Identify which cell holds the provided text, then report its (x, y) central coordinate. 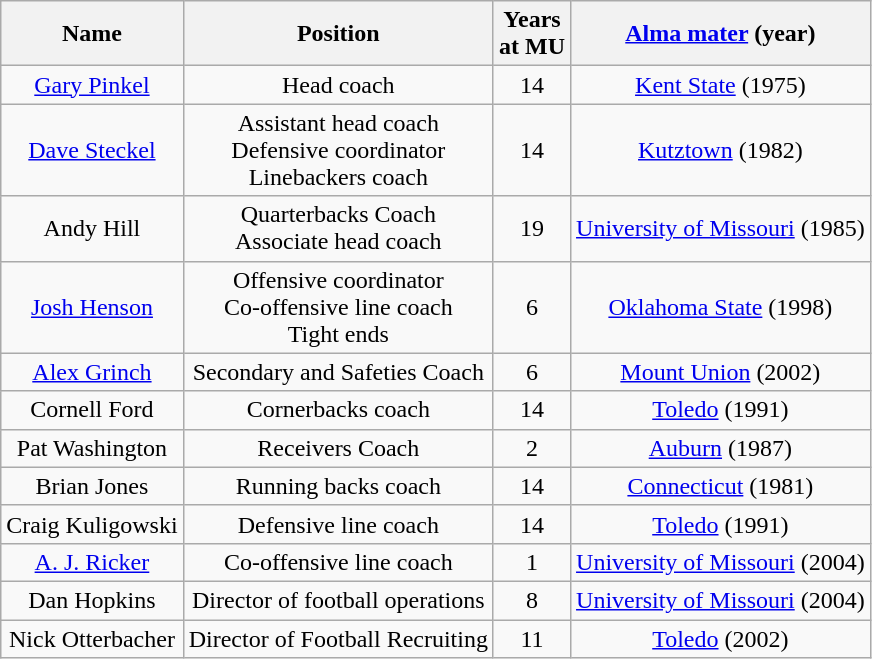
Head coach (338, 85)
Dan Hopkins (92, 600)
Kutztown (1982) (721, 150)
Auburn (1987) (721, 448)
Director of Football Recruiting (338, 639)
University of Missouri (1985) (721, 228)
Offensive coordinatorCo-offensive line coachTight ends (338, 307)
19 (532, 228)
A. J. Ricker (92, 562)
Alma mater (year) (721, 34)
Brian Jones (92, 486)
Running backs coach (338, 486)
Position (338, 34)
Mount Union (2002) (721, 372)
Nick Otterbacher (92, 639)
Quarterbacks CoachAssociate head coach (338, 228)
8 (532, 600)
Craig Kuligowski (92, 524)
Assistant head coachDefensive coordinatorLinebackers coach (338, 150)
Receivers Coach (338, 448)
Josh Henson (92, 307)
Andy Hill (92, 228)
Name (92, 34)
Secondary and Safeties Coach (338, 372)
2 (532, 448)
Oklahoma State (1998) (721, 307)
Toledo (2002) (721, 639)
Pat Washington (92, 448)
Co-offensive line coach (338, 562)
Gary Pinkel (92, 85)
Yearsat MU (532, 34)
Director of football operations (338, 600)
Dave Steckel (92, 150)
Kent State (1975) (721, 85)
Alex Grinch (92, 372)
11 (532, 639)
Connecticut (1981) (721, 486)
1 (532, 562)
Defensive line coach (338, 524)
Cornell Ford (92, 410)
Cornerbacks coach (338, 410)
